Search for the cell housing the specified text and yield its (x, y) center coordinate. 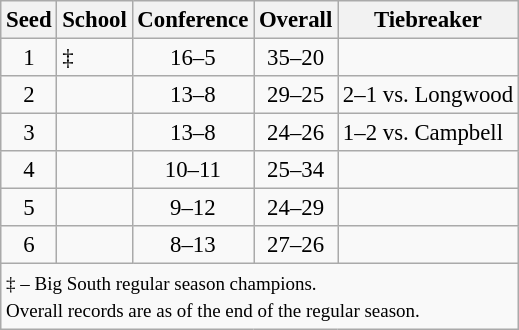
‡ (94, 58)
25–34 (296, 170)
Conference (193, 20)
School (94, 20)
Seed (29, 20)
6 (29, 245)
Tiebreaker (428, 20)
1 (29, 58)
5 (29, 208)
35–20 (296, 58)
9–12 (193, 208)
Overall (296, 20)
16–5 (193, 58)
24–29 (296, 208)
2 (29, 95)
29–25 (296, 95)
2–1 vs. Longwood (428, 95)
3 (29, 133)
10–11 (193, 170)
27–26 (296, 245)
8–13 (193, 245)
4 (29, 170)
1–2 vs. Campbell (428, 133)
24–26 (296, 133)
‡ – Big South regular season champions.Overall records are as of the end of the regular season. (260, 296)
